Capture the cell that displays the provided text and extract its (X, Y) central coordinate. 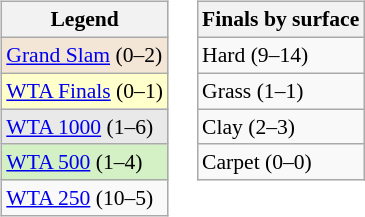
WTA 250 (10–5) (84, 198)
Grass (1–1) (280, 91)
Finals by surface (280, 20)
Carpet (0–0) (280, 162)
Hard (9–14) (280, 55)
Grand Slam (0–2) (84, 55)
WTA 1000 (1–6) (84, 127)
Legend (84, 20)
WTA Finals (0–1) (84, 91)
Clay (2–3) (280, 127)
WTA 500 (1–4) (84, 162)
